Provide the (x, y) coordinate of the cell's center where the given text is located.  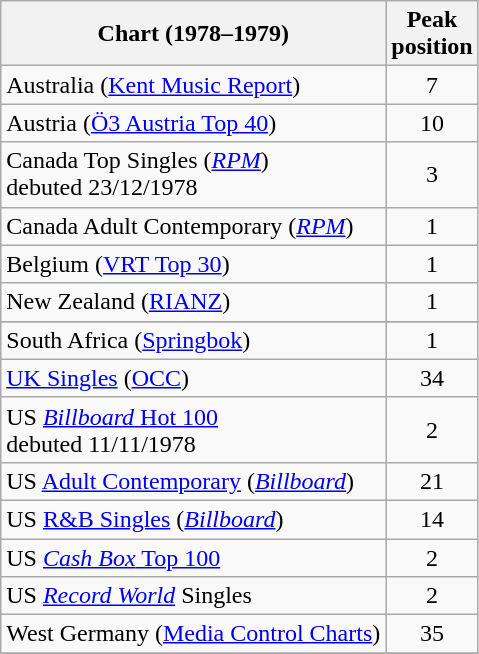
US Record World Singles (194, 596)
Austria (Ö3 Austria Top 40) (194, 123)
US Adult Contemporary (Billboard) (194, 481)
10 (432, 123)
New Zealand (RIANZ) (194, 302)
UK Singles (OCC) (194, 378)
US R&B Singles (Billboard) (194, 519)
US Billboard Hot 100 debuted 11/11/1978 (194, 430)
7 (432, 85)
14 (432, 519)
3 (432, 174)
Belgium (VRT Top 30) (194, 264)
Australia (Kent Music Report) (194, 85)
34 (432, 378)
South Africa (Springbok) (194, 340)
Canada Top Singles (RPM) debuted 23/12/1978 (194, 174)
35 (432, 634)
US Cash Box Top 100 (194, 557)
Canada Adult Contemporary (RPM) (194, 226)
21 (432, 481)
Peakposition (432, 34)
Chart (1978–1979) (194, 34)
West Germany (Media Control Charts) (194, 634)
